Find where the given text appears and provide that cell's center as (X, Y) coordinate. 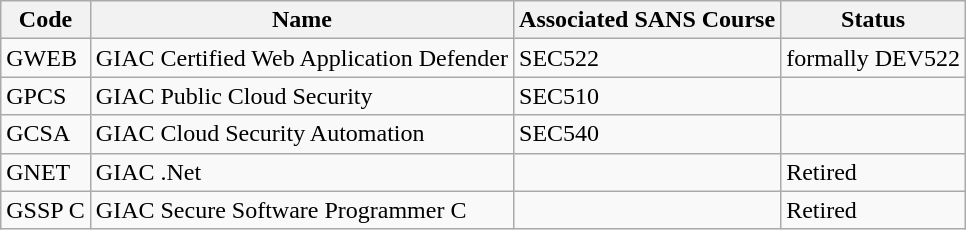
GIAC Cloud Security Automation (302, 134)
GIAC .Net (302, 172)
Associated SANS Course (648, 20)
GIAC Secure Software Programmer C (302, 210)
SEC522 (648, 58)
GWEB (46, 58)
GPCS (46, 96)
Code (46, 20)
Name (302, 20)
GIAC Certified Web Application Defender (302, 58)
formally DEV522 (874, 58)
SEC540 (648, 134)
GNET (46, 172)
Status (874, 20)
GCSA (46, 134)
GSSP C (46, 210)
GIAC Public Cloud Security (302, 96)
SEC510 (648, 96)
